Detect which cell encompasses the target text, then output its [X, Y] center coordinate. 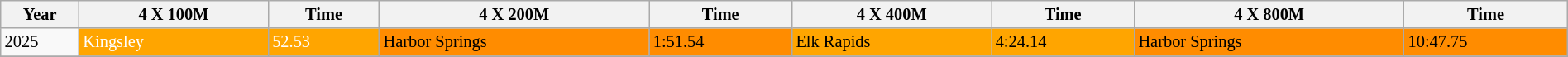
1:51.54 [721, 42]
Year [40, 14]
2025 [40, 42]
Kingsley [174, 42]
10:47.75 [1486, 42]
Elk Rapids [892, 42]
4:24.14 [1064, 42]
4 X 100M [174, 14]
4 X 400M [892, 14]
52.53 [323, 42]
4 X 800M [1269, 14]
4 X 200M [514, 14]
